Locate the cell with the specified text and output its [X, Y] center coordinate. 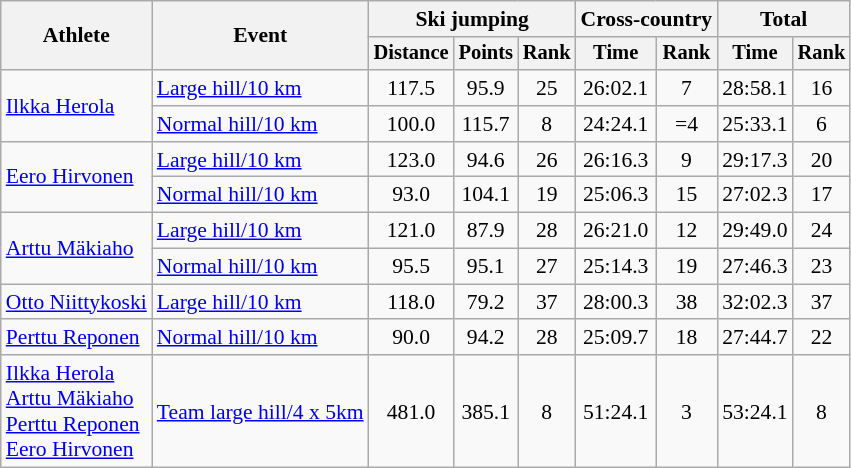
28:00.3 [616, 302]
115.7 [486, 124]
94.2 [486, 338]
104.1 [486, 195]
Distance [412, 54]
100.0 [412, 124]
15 [686, 195]
117.5 [412, 88]
28:58.1 [754, 88]
95.1 [486, 267]
=4 [686, 124]
95.5 [412, 267]
121.0 [412, 231]
481.0 [412, 411]
20 [822, 160]
26 [547, 160]
93.0 [412, 195]
12 [686, 231]
Cross-country [647, 19]
Otto Niittykoski [76, 302]
18 [686, 338]
118.0 [412, 302]
Total [784, 19]
25:09.7 [616, 338]
51:24.1 [616, 411]
87.9 [486, 231]
25:14.3 [616, 267]
27 [547, 267]
16 [822, 88]
29:17.3 [754, 160]
Arttu Mäkiaho [76, 248]
9 [686, 160]
29:49.0 [754, 231]
27:02.3 [754, 195]
Ilkka Herola [76, 106]
Athlete [76, 36]
26:02.1 [616, 88]
22 [822, 338]
Perttu Reponen [76, 338]
26:21.0 [616, 231]
24:24.1 [616, 124]
Ski jumping [472, 19]
123.0 [412, 160]
Team large hill/4 x 5km [260, 411]
26:16.3 [616, 160]
27:46.3 [754, 267]
7 [686, 88]
27:44.7 [754, 338]
95.9 [486, 88]
94.6 [486, 160]
Ilkka HerolaArttu MäkiahoPerttu ReponenEero Hirvonen [76, 411]
17 [822, 195]
90.0 [412, 338]
25:33.1 [754, 124]
6 [822, 124]
32:02.3 [754, 302]
Eero Hirvonen [76, 178]
25:06.3 [616, 195]
385.1 [486, 411]
24 [822, 231]
23 [822, 267]
25 [547, 88]
53:24.1 [754, 411]
Points [486, 54]
Event [260, 36]
38 [686, 302]
3 [686, 411]
79.2 [486, 302]
